From the cell containing the given text, extract its center point as (X, Y) coordinate. 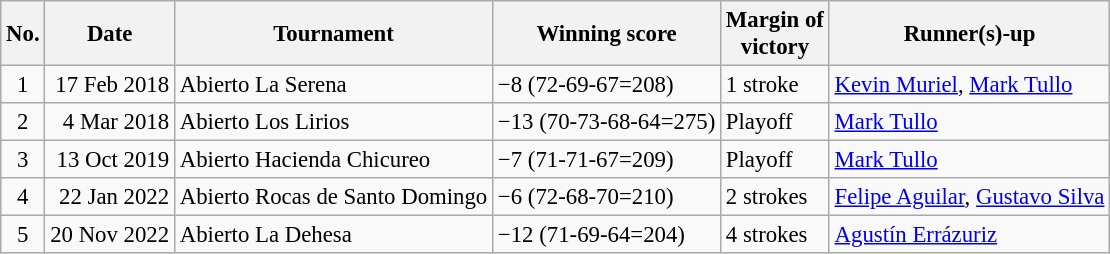
Abierto Los Lirios (333, 122)
4 Mar 2018 (110, 122)
1 (23, 85)
20 Nov 2022 (110, 235)
−12 (71-69-64=204) (607, 235)
−6 (72-68-70=210) (607, 197)
5 (23, 235)
−7 (71-71-67=209) (607, 160)
Kevin Muriel, Mark Tullo (970, 85)
Abierto Rocas de Santo Domingo (333, 197)
−13 (70-73-68-64=275) (607, 122)
−8 (72-69-67=208) (607, 85)
2 (23, 122)
Margin ofvictory (776, 34)
22 Jan 2022 (110, 197)
17 Feb 2018 (110, 85)
3 (23, 160)
13 Oct 2019 (110, 160)
Winning score (607, 34)
2 strokes (776, 197)
Abierto La Dehesa (333, 235)
Abierto Hacienda Chicureo (333, 160)
Agustín Errázuriz (970, 235)
1 stroke (776, 85)
No. (23, 34)
Runner(s)-up (970, 34)
Abierto La Serena (333, 85)
Tournament (333, 34)
Date (110, 34)
Felipe Aguilar, Gustavo Silva (970, 197)
4 strokes (776, 235)
4 (23, 197)
